Locate the cell with the specified text and output its (X, Y) center coordinate. 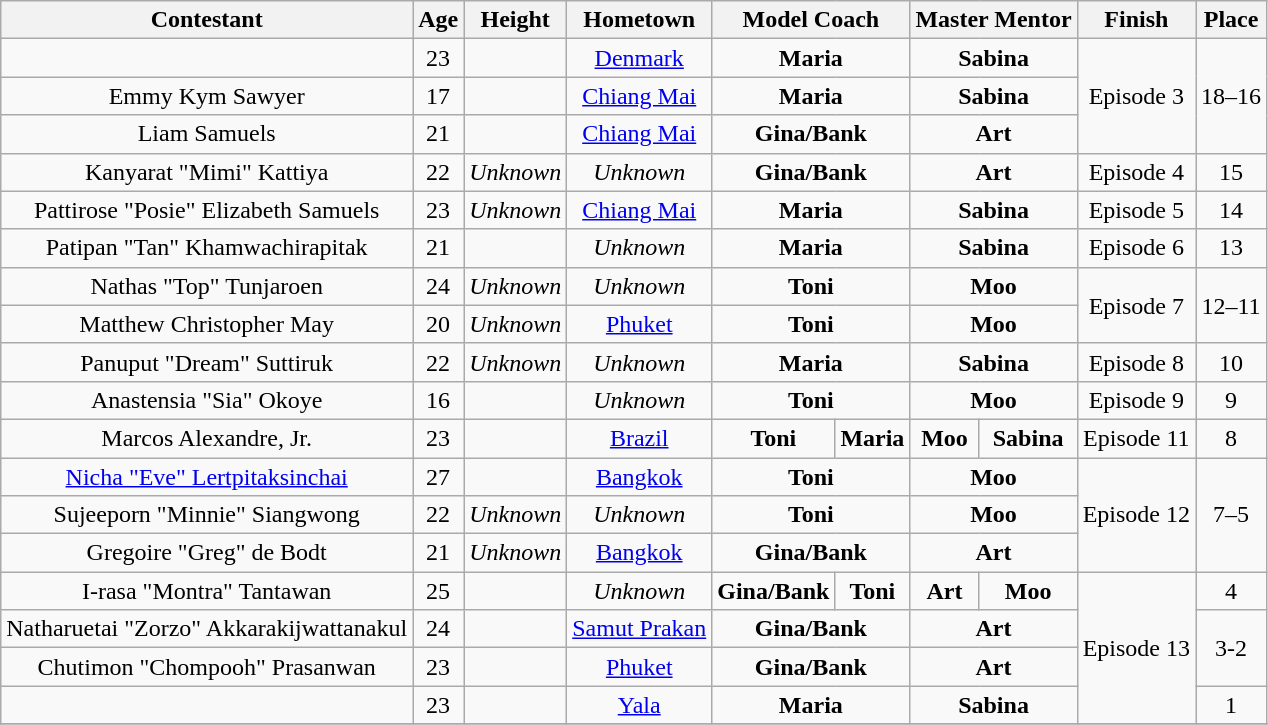
18–16 (1232, 96)
12–11 (1232, 305)
Brazil (640, 438)
Nathas "Top" Tunjaroen (207, 286)
Patipan "Tan" Khamwachirapitak (207, 248)
Episode 11 (1136, 438)
Chutimon "Chompooh" Prasanwan (207, 667)
Sujeeporn "Minnie" Siangwong (207, 515)
27 (438, 477)
9 (1232, 400)
Nicha "Eve" Lertpitaksinchai (207, 477)
25 (438, 591)
Episode 4 (1136, 172)
Episode 3 (1136, 96)
16 (438, 400)
I-rasa "Montra" Tantawan (207, 591)
3-2 (1232, 648)
Matthew Christopher May (207, 324)
Age (438, 20)
Hometown (640, 20)
14 (1232, 210)
Episode 13 (1136, 648)
15 (1232, 172)
Kanyarat "Mimi" Kattiya (207, 172)
4 (1232, 591)
Liam Samuels (207, 134)
Episode 6 (1136, 248)
Marcos Alexandre, Jr. (207, 438)
17 (438, 96)
Episode 8 (1136, 362)
Yala (640, 705)
13 (1232, 248)
10 (1232, 362)
20 (438, 324)
Episode 9 (1136, 400)
Samut Prakan (640, 629)
Episode 7 (1136, 305)
Emmy Kym Sawyer (207, 96)
Episode 12 (1136, 515)
Model Coach (811, 20)
Anastensia "Sia" Okoye (207, 400)
7–5 (1232, 515)
1 (1232, 705)
Pattirose "Posie" Elizabeth Samuels (207, 210)
Panuput "Dream" Suttiruk (207, 362)
Finish (1136, 20)
Master Mentor (994, 20)
Natharuetai "Zorzo" Akkarakijwattanakul (207, 629)
Place (1232, 20)
Gregoire "Greg" de Bodt (207, 553)
Height (516, 20)
8 (1232, 438)
Denmark (640, 58)
Contestant (207, 20)
Episode 5 (1136, 210)
